Determine the [x, y] coordinate at the center of the cell enclosing the given text.  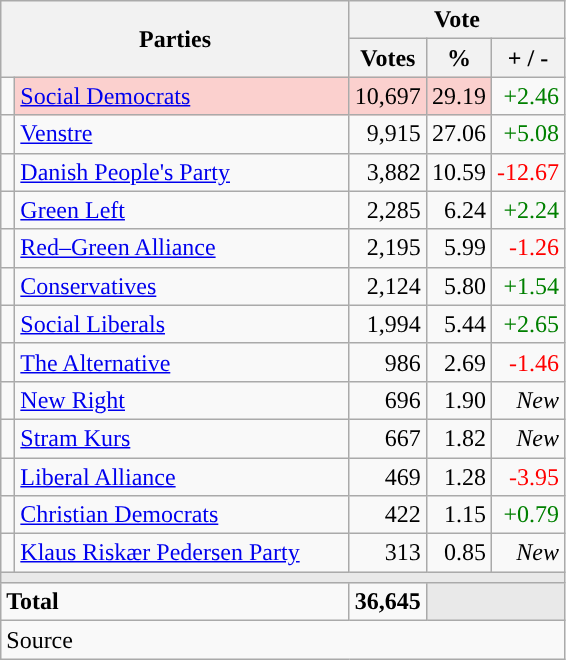
0.85 [458, 553]
6.24 [458, 210]
986 [388, 362]
2,285 [388, 210]
Votes [388, 58]
Vote [456, 20]
Green Left [182, 210]
+2.24 [528, 210]
Venstre [182, 134]
10.59 [458, 172]
Social Democrats [182, 96]
Source [283, 640]
469 [388, 477]
667 [388, 438]
+1.54 [528, 286]
Total [176, 602]
1.82 [458, 438]
The Alternative [182, 362]
696 [388, 400]
Social Liberals [182, 324]
Parties [176, 39]
+0.79 [528, 515]
+5.08 [528, 134]
Conservatives [182, 286]
-1.46 [528, 362]
1.90 [458, 400]
New Right [182, 400]
Danish People's Party [182, 172]
29.19 [458, 96]
1,994 [388, 324]
+ / - [528, 58]
5.99 [458, 248]
+2.46 [528, 96]
Klaus Riskær Pedersen Party [182, 553]
Stram Kurs [182, 438]
313 [388, 553]
2,124 [388, 286]
10,697 [388, 96]
3,882 [388, 172]
9,915 [388, 134]
5.44 [458, 324]
2,195 [388, 248]
422 [388, 515]
-1.26 [528, 248]
Liberal Alliance [182, 477]
1.28 [458, 477]
-3.95 [528, 477]
+2.65 [528, 324]
-12.67 [528, 172]
5.80 [458, 286]
27.06 [458, 134]
Red–Green Alliance [182, 248]
2.69 [458, 362]
% [458, 58]
Christian Democrats [182, 515]
1.15 [458, 515]
36,645 [388, 602]
